Return the (x, y) coordinate for the center point of the cell that contains the specified text.  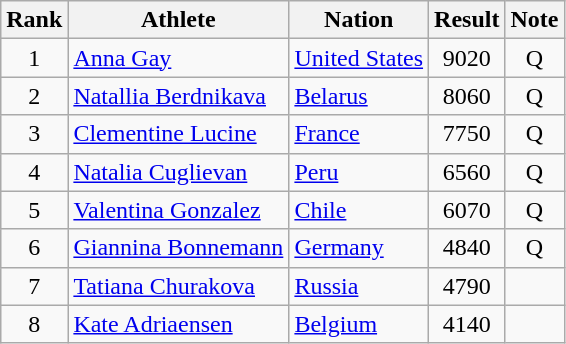
Germany (359, 248)
4 (34, 172)
5 (34, 210)
Belgium (359, 324)
Natalia Cuglievan (178, 172)
France (359, 134)
8060 (467, 96)
8 (34, 324)
Peru (359, 172)
3 (34, 134)
Athlete (178, 20)
4790 (467, 286)
Result (467, 20)
Russia (359, 286)
6070 (467, 210)
Rank (34, 20)
Tatiana Churakova (178, 286)
Kate Adriaensen (178, 324)
1 (34, 58)
Anna Gay (178, 58)
Valentina Gonzalez (178, 210)
Nation (359, 20)
Belarus (359, 96)
United States (359, 58)
Clementine Lucine (178, 134)
4140 (467, 324)
Giannina Bonnemann (178, 248)
2 (34, 96)
Note (534, 20)
7750 (467, 134)
Chile (359, 210)
6 (34, 248)
Natallia Berdnikava (178, 96)
6560 (467, 172)
7 (34, 286)
9020 (467, 58)
4840 (467, 248)
